Pinpoint the cell where the given text exists, returning its [x, y] midpoint coordinate. 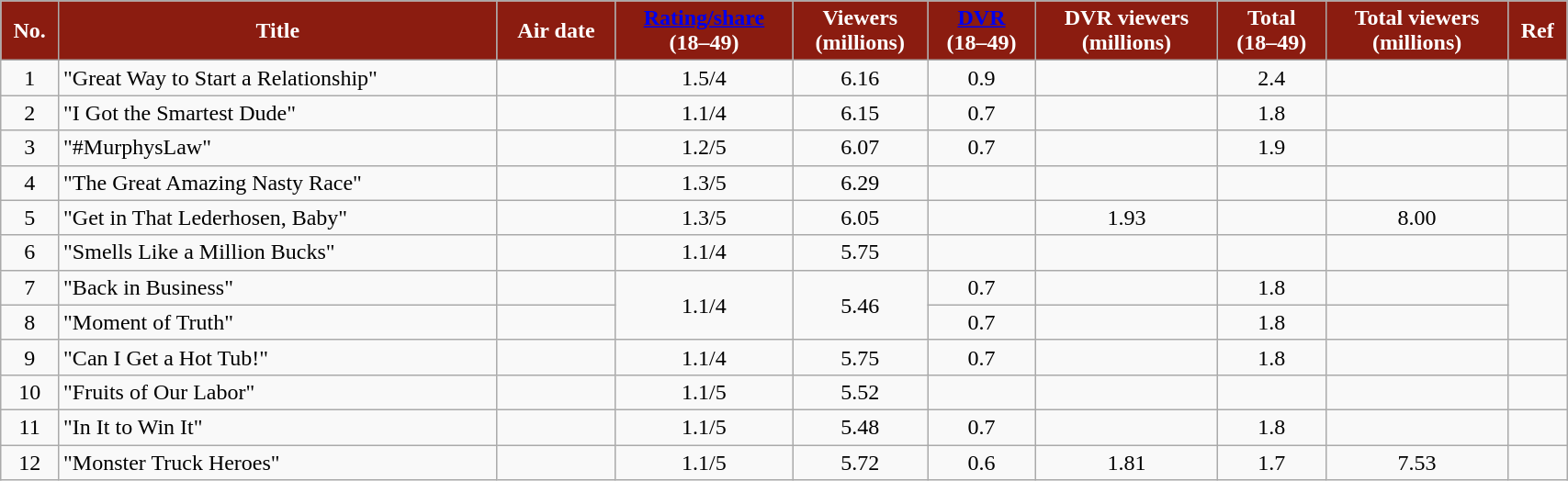
1 [29, 78]
Ref [1538, 31]
2.4 [1271, 78]
6.15 [860, 113]
11 [29, 427]
0.6 [982, 462]
1.7 [1271, 462]
"Can I Get a Hot Tub!" [277, 357]
5.52 [860, 392]
"Get in That Lederhosen, Baby" [277, 218]
9 [29, 357]
5.72 [860, 462]
5.46 [860, 305]
6.07 [860, 148]
DVR(18–49) [982, 31]
"Moment of Truth" [277, 322]
5 [29, 218]
3 [29, 148]
Title [277, 31]
"#MurphysLaw" [277, 148]
1.5/4 [704, 78]
0.9 [982, 78]
4 [29, 183]
2 [29, 113]
Rating/share(18–49) [704, 31]
Total viewers(millions) [1416, 31]
"I Got the Smartest Dude" [277, 113]
12 [29, 462]
"Fruits of Our Labor" [277, 392]
"Great Way to Start a Relationship" [277, 78]
1.93 [1126, 218]
8 [29, 322]
6.29 [860, 183]
"In It to Win It" [277, 427]
6.16 [860, 78]
1.81 [1126, 462]
"The Great Amazing Nasty Race" [277, 183]
8.00 [1416, 218]
1.9 [1271, 148]
10 [29, 392]
"Monster Truck Heroes" [277, 462]
7.53 [1416, 462]
5.48 [860, 427]
Viewers(millions) [860, 31]
6.05 [860, 218]
No. [29, 31]
Air date [557, 31]
"Back in Business" [277, 287]
7 [29, 287]
DVR viewers(millions) [1126, 31]
1.2/5 [704, 148]
"Smells Like a Million Bucks" [277, 252]
Total(18–49) [1271, 31]
6 [29, 252]
